From the cell containing the given text, extract its center point as (x, y) coordinate. 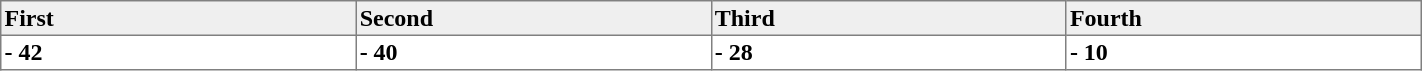
- 40 (534, 52)
Fourth (1244, 18)
Third (888, 18)
Second (534, 18)
First (178, 18)
- 10 (1244, 52)
- 28 (888, 52)
- 42 (178, 52)
